Identify which cell holds the provided text, then report its (x, y) central coordinate. 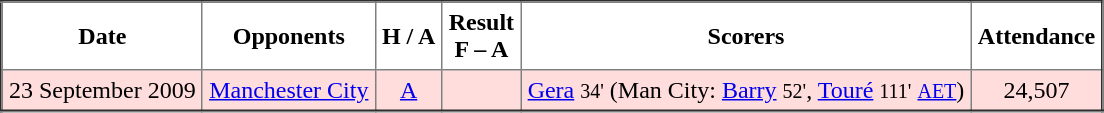
Date (102, 36)
Gera 34' (Man City: Barry 52', Touré 111' AET) (746, 90)
A (408, 90)
24,507 (1037, 90)
H / A (408, 36)
Attendance (1037, 36)
Manchester City (288, 90)
23 September 2009 (102, 90)
Opponents (288, 36)
ResultF – A (482, 36)
Scorers (746, 36)
